Capture the cell that displays the provided text and extract its [X, Y] central coordinate. 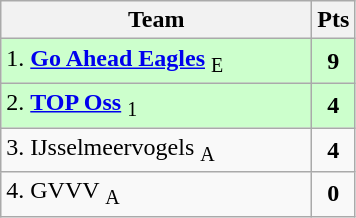
9 [334, 61]
3. IJsselmeervogels A [156, 150]
2. TOP Oss 1 [156, 105]
1. Go Ahead Eagles E [156, 61]
0 [334, 194]
4. GVVV A [156, 194]
Team [156, 20]
Pts [334, 20]
